Return the (X, Y) coordinate for the center point of the cell that contains the specified text.  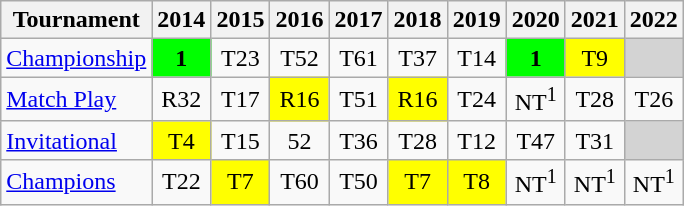
R32 (182, 100)
2014 (182, 20)
52 (300, 140)
T15 (240, 140)
2017 (358, 20)
2021 (594, 20)
2019 (476, 20)
2015 (240, 20)
T12 (476, 140)
T47 (536, 140)
T17 (240, 100)
2020 (536, 20)
2022 (654, 20)
T9 (594, 58)
T50 (358, 182)
T60 (300, 182)
T24 (476, 100)
2016 (300, 20)
Invitational (76, 140)
T31 (594, 140)
Match Play (76, 100)
T61 (358, 58)
T8 (476, 182)
Tournament (76, 20)
T37 (418, 58)
T52 (300, 58)
2018 (418, 20)
T4 (182, 140)
T22 (182, 182)
T51 (358, 100)
Championship (76, 58)
Champions (76, 182)
T23 (240, 58)
T14 (476, 58)
T36 (358, 140)
T26 (654, 100)
